For the text-containing cell, return its midpoint in (x, y) coordinate format. 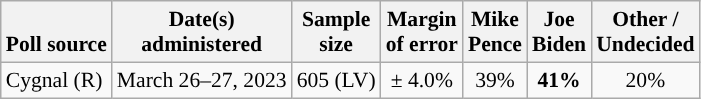
Marginof error (422, 32)
39% (495, 80)
20% (645, 80)
MikePence (495, 32)
41% (559, 80)
Samplesize (336, 32)
Cygnal (R) (56, 80)
605 (LV) (336, 80)
JoeBiden (559, 32)
Date(s)administered (202, 32)
March 26–27, 2023 (202, 80)
Poll source (56, 32)
± 4.0% (422, 80)
Other /Undecided (645, 32)
